Detect which cell encompasses the target text, then output its [X, Y] center coordinate. 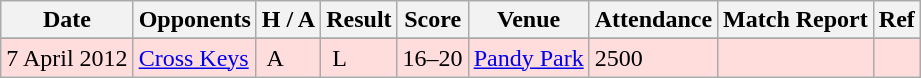
H / A [288, 20]
Venue [528, 20]
Cross Keys [194, 58]
Ref [896, 20]
2500 [653, 58]
Score [432, 20]
Attendance [653, 20]
Result [359, 20]
16–20 [432, 58]
Date [67, 20]
L [359, 58]
Opponents [194, 20]
Match Report [796, 20]
7 April 2012 [67, 58]
A [288, 58]
Pandy Park [528, 58]
